Return (X, Y) of the center of cell containing provided text 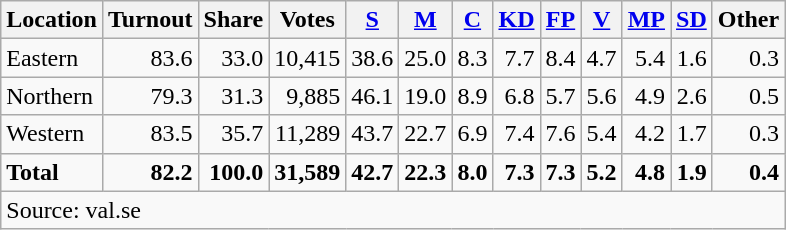
Eastern (52, 58)
Turnout (150, 20)
4.9 (646, 96)
6.9 (472, 134)
Total (52, 172)
19.0 (426, 96)
8.0 (472, 172)
Share (234, 20)
43.7 (372, 134)
4.2 (646, 134)
2.6 (691, 96)
11,289 (308, 134)
25.0 (426, 58)
5.6 (602, 96)
5.2 (602, 172)
35.7 (234, 134)
83.6 (150, 58)
7.4 (516, 134)
42.7 (372, 172)
5.7 (560, 96)
38.6 (372, 58)
KD (516, 20)
7.6 (560, 134)
1.7 (691, 134)
83.5 (150, 134)
8.4 (560, 58)
8.3 (472, 58)
7.7 (516, 58)
Northern (52, 96)
Votes (308, 20)
Source: val.se (393, 210)
31,589 (308, 172)
1.9 (691, 172)
M (426, 20)
Other (748, 20)
33.0 (234, 58)
V (602, 20)
6.8 (516, 96)
0.4 (748, 172)
8.9 (472, 96)
22.3 (426, 172)
10,415 (308, 58)
22.7 (426, 134)
MP (646, 20)
1.6 (691, 58)
C (472, 20)
Location (52, 20)
9,885 (308, 96)
4.7 (602, 58)
SD (691, 20)
S (372, 20)
Western (52, 134)
100.0 (234, 172)
FP (560, 20)
0.5 (748, 96)
46.1 (372, 96)
31.3 (234, 96)
4.8 (646, 172)
79.3 (150, 96)
82.2 (150, 172)
